Return (x, y) of the center of cell containing provided text 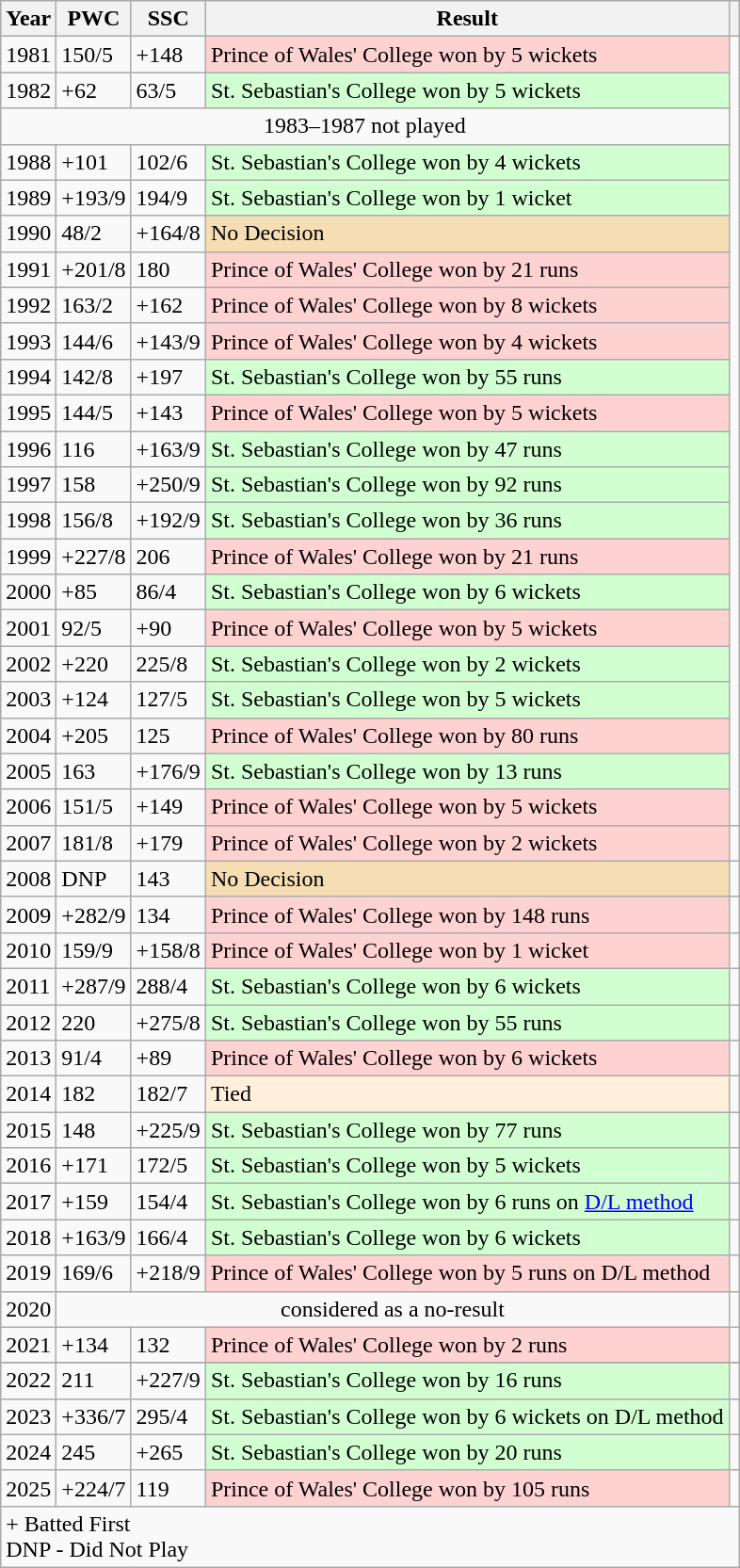
+124 (94, 700)
Prince of Wales' College won by 8 wickets (467, 305)
2022 (28, 1381)
2006 (28, 807)
142/8 (94, 377)
+225/9 (168, 1130)
2001 (28, 628)
Year (28, 19)
1994 (28, 377)
86/4 (168, 592)
2016 (28, 1166)
144/6 (94, 341)
+192/9 (168, 521)
169/6 (94, 1273)
Prince of Wales' College won by 1 wicket (467, 950)
Prince of Wales' College won by 80 runs (467, 736)
143 (168, 879)
116 (94, 449)
127/5 (168, 700)
+218/9 (168, 1273)
2010 (28, 950)
194/9 (168, 198)
148 (94, 1130)
211 (94, 1381)
Result (467, 19)
1981 (28, 55)
220 (94, 1022)
+275/8 (168, 1022)
2014 (28, 1094)
2020 (28, 1309)
+193/9 (94, 198)
91/4 (94, 1059)
1998 (28, 521)
+336/7 (94, 1416)
172/5 (168, 1166)
+159 (94, 1202)
St. Sebastian's College won by 13 runs (467, 771)
1990 (28, 234)
163 (94, 771)
2023 (28, 1416)
225/8 (168, 664)
144/5 (94, 412)
182/7 (168, 1094)
182 (94, 1094)
Prince of Wales' College won by 6 wickets (467, 1059)
+101 (94, 162)
+227/8 (94, 557)
2004 (28, 736)
288/4 (168, 986)
156/8 (94, 521)
2003 (28, 700)
1991 (28, 269)
+265 (168, 1452)
159/9 (94, 950)
125 (168, 736)
St. Sebastian's College won by 4 wickets (467, 162)
St. Sebastian's College won by 2 wickets (467, 664)
St. Sebastian's College won by 20 runs (467, 1452)
+143/9 (168, 341)
+134 (94, 1345)
+205 (94, 736)
163/2 (94, 305)
2012 (28, 1022)
48/2 (94, 234)
1996 (28, 449)
+282/9 (94, 914)
2005 (28, 771)
St. Sebastian's College won by 92 runs (467, 485)
PWC (94, 19)
St. Sebastian's College won by 1 wicket (467, 198)
+162 (168, 305)
Prince of Wales' College won by 148 runs (467, 914)
119 (168, 1488)
181/8 (94, 843)
63/5 (168, 90)
Prince of Wales' College won by 4 wickets (467, 341)
Prince of Wales' College won by 2 wickets (467, 843)
+287/9 (94, 986)
151/5 (94, 807)
2017 (28, 1202)
2025 (28, 1488)
1999 (28, 557)
2008 (28, 879)
2009 (28, 914)
2021 (28, 1345)
1993 (28, 341)
2002 (28, 664)
2015 (28, 1130)
2024 (28, 1452)
150/5 (94, 55)
+176/9 (168, 771)
2018 (28, 1237)
Prince of Wales' College won by 105 runs (467, 1488)
158 (94, 485)
2007 (28, 843)
245 (94, 1452)
1995 (28, 412)
Prince of Wales' College won by 5 runs on D/L method (467, 1273)
Prince of Wales' College won by 2 runs (467, 1345)
+90 (168, 628)
206 (168, 557)
+197 (168, 377)
132 (168, 1345)
1988 (28, 162)
DNP (94, 879)
+143 (168, 412)
St. Sebastian's College won by 16 runs (467, 1381)
1982 (28, 90)
2000 (28, 592)
+250/9 (168, 485)
+201/8 (94, 269)
SSC (168, 19)
St. Sebastian's College won by 6 runs on D/L method (467, 1202)
180 (168, 269)
+220 (94, 664)
+149 (168, 807)
102/6 (168, 162)
295/4 (168, 1416)
154/4 (168, 1202)
+179 (168, 843)
+158/8 (168, 950)
+ Batted FirstDNP - Did Not Play (370, 1537)
1983–1987 not played (365, 126)
St. Sebastian's College won by 77 runs (467, 1130)
St. Sebastian's College won by 47 runs (467, 449)
2019 (28, 1273)
166/4 (168, 1237)
+164/8 (168, 234)
considered as a no-result (393, 1309)
2011 (28, 986)
1997 (28, 485)
+171 (94, 1166)
1989 (28, 198)
+89 (168, 1059)
+224/7 (94, 1488)
1992 (28, 305)
Tied (467, 1094)
134 (168, 914)
St. Sebastian's College won by 36 runs (467, 521)
92/5 (94, 628)
+227/9 (168, 1381)
+85 (94, 592)
+148 (168, 55)
St. Sebastian's College won by 6 wickets on D/L method (467, 1416)
2013 (28, 1059)
+62 (94, 90)
